Provide the [x, y] coordinate of the cell's center where the given text is located.  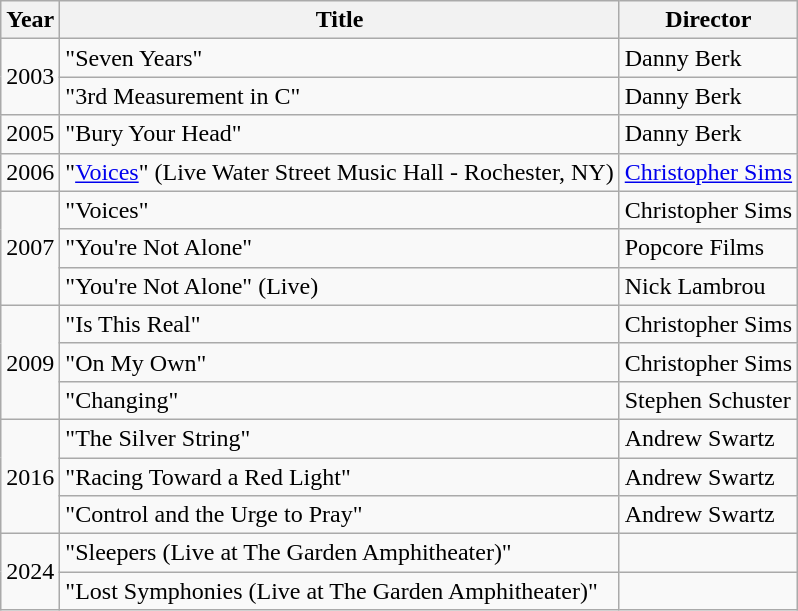
2005 [30, 134]
Year [30, 20]
"Bury Your Head" [340, 134]
"Changing" [340, 400]
"Lost Symphonies (Live at The Garden Amphitheater)" [340, 591]
2006 [30, 172]
"Racing Toward a Red Light" [340, 477]
"Control and the Urge to Pray" [340, 515]
"Voices" (Live Water Street Music Hall - Rochester, NY) [340, 172]
2007 [30, 248]
Title [340, 20]
2016 [30, 476]
"3rd Measurement in C" [340, 96]
Nick Lambrou [708, 286]
Popcore Films [708, 248]
"You're Not Alone" (Live) [340, 286]
"The Silver String" [340, 438]
"Is This Real" [340, 324]
"On My Own" [340, 362]
2009 [30, 362]
"You're Not Alone" [340, 248]
Director [708, 20]
2003 [30, 77]
2024 [30, 572]
Stephen Schuster [708, 400]
"Voices" [340, 210]
"Seven Years" [340, 58]
"Sleepers (Live at The Garden Amphitheater)" [340, 553]
